Output the (X, Y) coordinate of the center of the cell containing the given text.  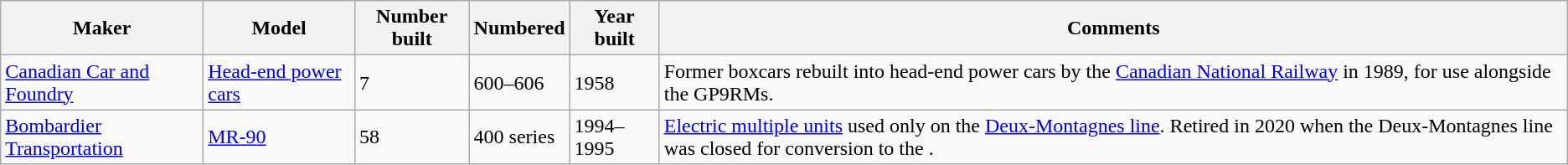
Former boxcars rebuilt into head-end power cars by the Canadian National Railway in 1989, for use alongside the GP9RMs. (1113, 82)
1994–1995 (615, 137)
400 series (519, 137)
58 (412, 137)
1958 (615, 82)
MR-90 (280, 137)
Canadian Car and Foundry (102, 82)
Year built (615, 28)
Maker (102, 28)
Head-end power cars (280, 82)
7 (412, 82)
600–606 (519, 82)
Bombardier Transportation (102, 137)
Comments (1113, 28)
Numbered (519, 28)
Number built (412, 28)
Model (280, 28)
Electric multiple units used only on the Deux-Montagnes line. Retired in 2020 when the Deux-Montagnes line was closed for conversion to the . (1113, 137)
